Return [X, Y] of the center of cell containing provided text 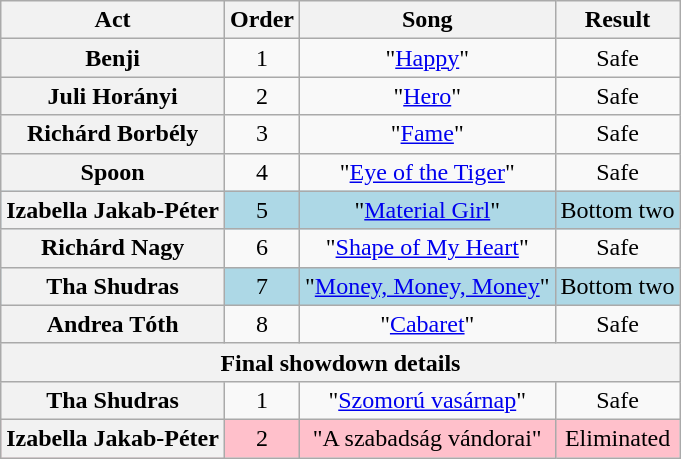
7 [262, 286]
4 [262, 172]
"Money, Money, Money" [427, 286]
Result [618, 20]
"Fame" [427, 134]
"Cabaret" [427, 324]
Richárd Nagy [113, 248]
"Material Girl" [427, 210]
"Shape of My Heart" [427, 248]
"A szabadság vándorai" [427, 438]
Spoon [113, 172]
Order [262, 20]
8 [262, 324]
Song [427, 20]
5 [262, 210]
Act [113, 20]
"Happy" [427, 58]
3 [262, 134]
"Szomorú vasárnap" [427, 400]
"Eye of the Tiger" [427, 172]
Juli Horányi [113, 96]
Benji [113, 58]
Richárd Borbély [113, 134]
"Hero" [427, 96]
Final showdown details [340, 362]
Andrea Tóth [113, 324]
Eliminated [618, 438]
6 [262, 248]
